Search for the cell housing the specified text and yield its (X, Y) center coordinate. 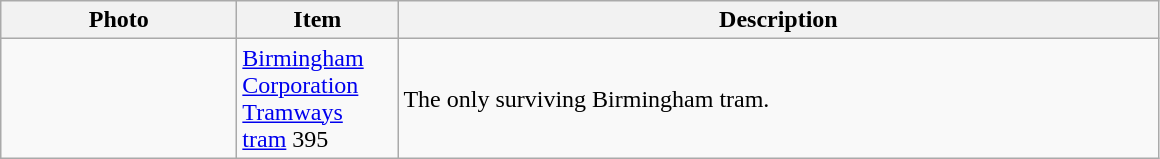
The only surviving Birmingham tram. (778, 98)
Item (318, 20)
Description (778, 20)
Photo (119, 20)
Birmingham Corporation Tramways tram 395 (318, 98)
